For the text-containing cell, return its midpoint in [X, Y] coordinate format. 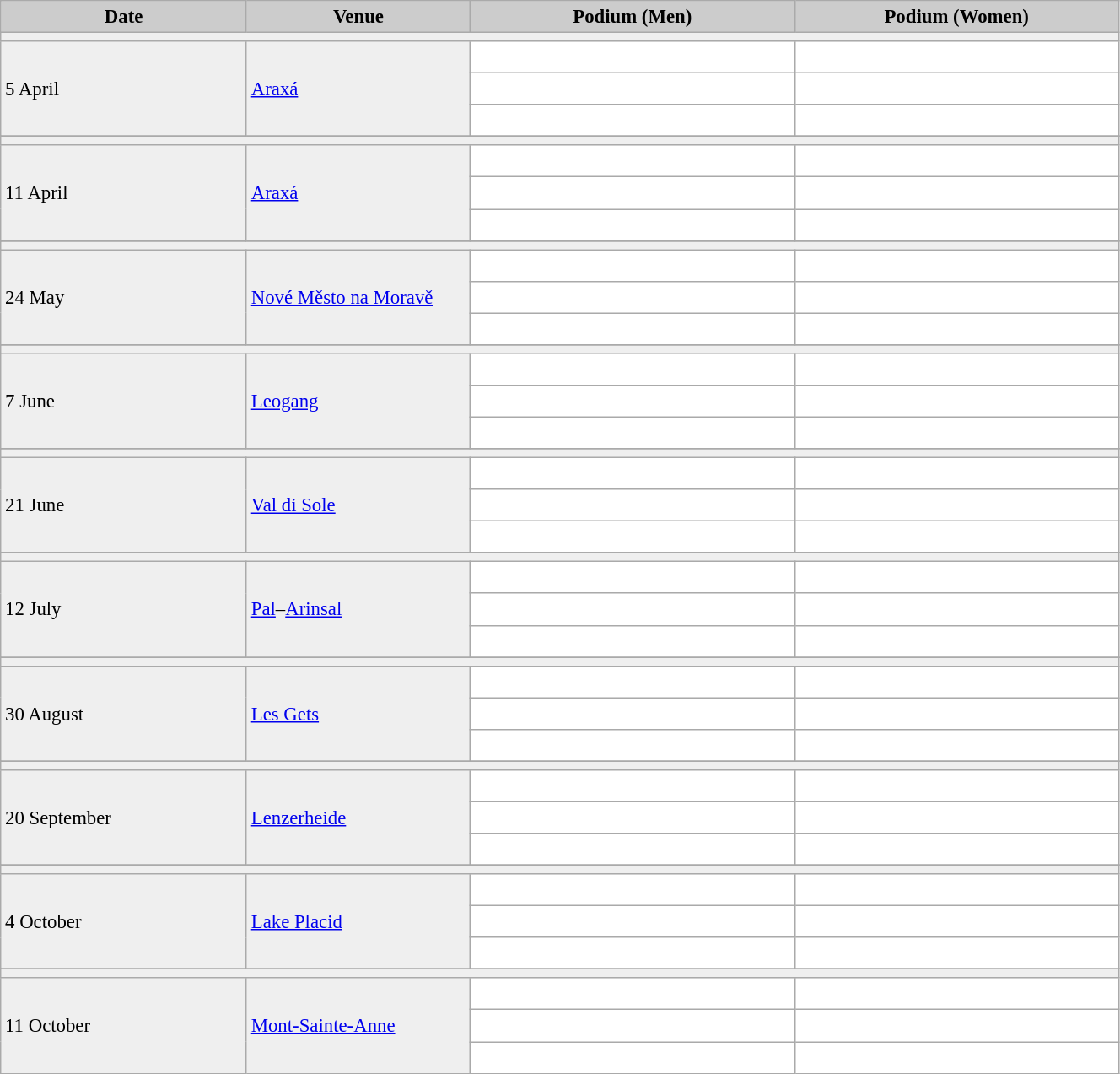
11 April [124, 192]
Lake Placid [358, 921]
12 July [124, 609]
Date [124, 17]
7 June [124, 402]
30 August [124, 714]
Podium (Women) [956, 17]
20 September [124, 818]
Podium (Men) [633, 17]
Venue [358, 17]
Lenzerheide [358, 818]
4 October [124, 921]
Les Gets [358, 714]
Pal–Arinsal [358, 609]
Mont-Sainte-Anne [358, 1026]
Nové Město na Moravě [358, 297]
21 June [124, 506]
24 May [124, 297]
Leogang [358, 402]
Val di Sole [358, 506]
5 April [124, 89]
11 October [124, 1026]
